Locate the cell with the specified text and output its [X, Y] center coordinate. 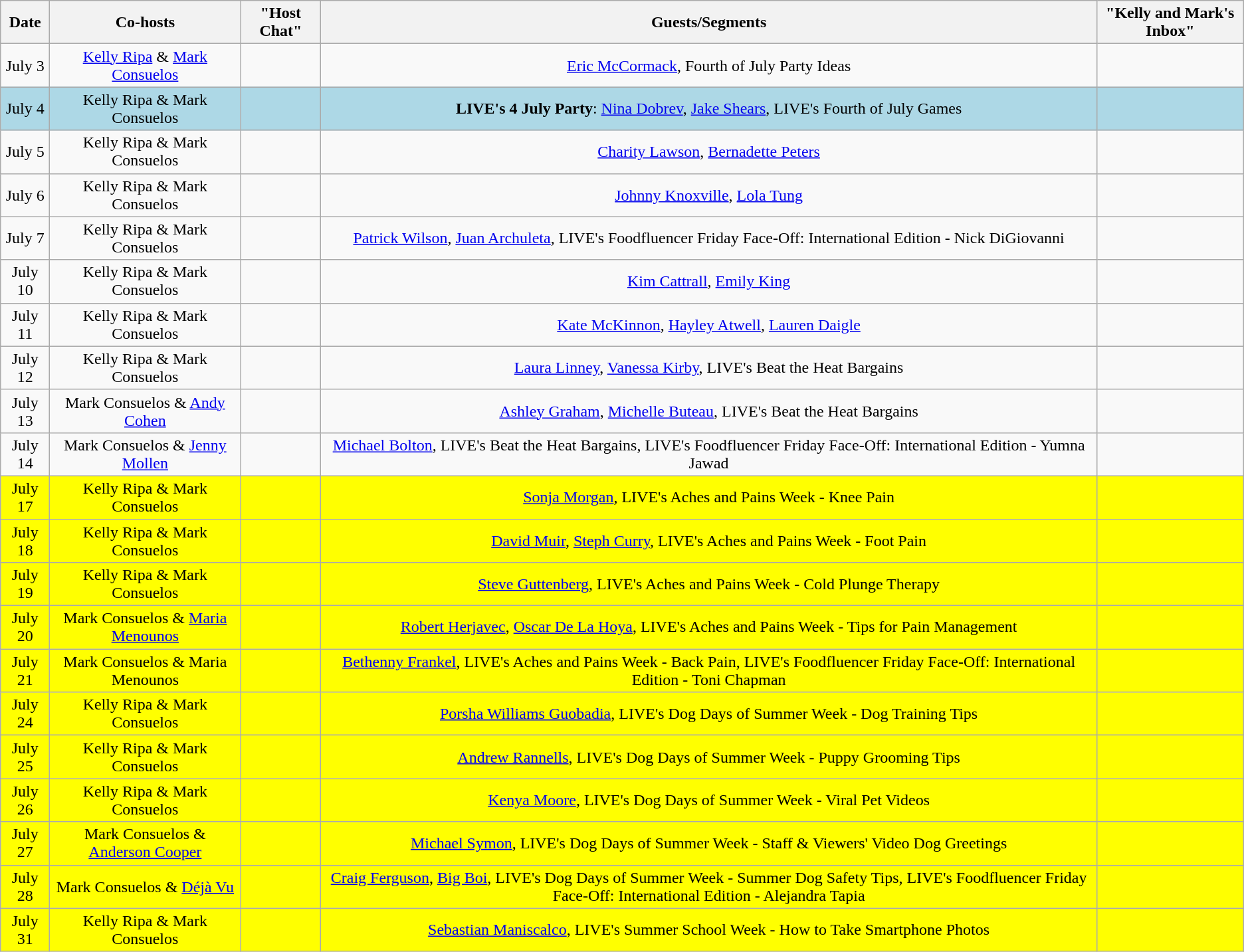
Eric McCormack, Fourth of July Party Ideas [708, 65]
July 26 [25, 800]
Michael Bolton, LIVE's Beat the Heat Bargains, LIVE's Foodfluencer Friday Face-Off: International Edition - Yumna Jawad [708, 454]
July 25 [25, 757]
"Host Chat" [280, 23]
Steve Guttenberg, LIVE's Aches and Pains Week - Cold Plunge Therapy [708, 585]
Robert Herjavec, Oscar De La Hoya, LIVE's Aches and Pains Week - Tips for Pain Management [708, 627]
July 10 [25, 282]
Sebastian Maniscalco, LIVE's Summer School Week - How to Take Smartphone Photos [708, 930]
July 31 [25, 930]
Porsha Williams Guobadia, LIVE's Dog Days of Summer Week - Dog Training Tips [708, 714]
Andrew Rannells, LIVE's Dog Days of Summer Week - Puppy Grooming Tips [708, 757]
Mark Consuelos & Jenny Mollen [145, 454]
Mark Consuelos & Déjà Vu [145, 886]
July 5 [25, 151]
July 20 [25, 627]
Mark Consuelos & Andy Cohen [145, 411]
July 24 [25, 714]
July 3 [25, 65]
July 18 [25, 541]
Sonja Morgan, LIVE's Aches and Pains Week - Knee Pain [708, 497]
Mark Consuelos & Anderson Cooper [145, 844]
Patrick Wilson, Juan Archuleta, LIVE's Foodfluencer Friday Face-Off: International Edition - Nick DiGiovanni [708, 238]
Co-hosts [145, 23]
Guests/Segments [708, 23]
July 14 [25, 454]
Date [25, 23]
July 28 [25, 886]
July 27 [25, 844]
July 21 [25, 671]
July 19 [25, 585]
Ashley Graham, Michelle Buteau, LIVE's Beat the Heat Bargains [708, 411]
July 11 [25, 324]
July 12 [25, 368]
Kim Cattrall, Emily King [708, 282]
Kate McKinnon, Hayley Atwell, Lauren Daigle [708, 324]
Michael Symon, LIVE's Dog Days of Summer Week - Staff & Viewers' Video Dog Greetings [708, 844]
Bethenny Frankel, LIVE's Aches and Pains Week - Back Pain, LIVE's Foodfluencer Friday Face-Off: International Edition - Toni Chapman [708, 671]
Charity Lawson, Bernadette Peters [708, 151]
"Kelly and Mark's Inbox" [1170, 23]
LIVE's 4 July Party: Nina Dobrev, Jake Shears, LIVE's Fourth of July Games [708, 109]
July 4 [25, 109]
David Muir, Steph Curry, LIVE's Aches and Pains Week - Foot Pain [708, 541]
July 6 [25, 195]
July 17 [25, 497]
Laura Linney, Vanessa Kirby, LIVE's Beat the Heat Bargains [708, 368]
Kenya Moore, LIVE's Dog Days of Summer Week - Viral Pet Videos [708, 800]
Johnny Knoxville, Lola Tung [708, 195]
July 13 [25, 411]
July 7 [25, 238]
